Detect which cell encompasses the target text, then output its [x, y] center coordinate. 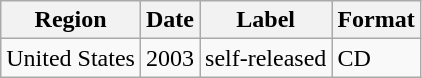
Label [266, 20]
self-released [266, 58]
United States [71, 58]
Region [71, 20]
Format [376, 20]
2003 [170, 58]
Date [170, 20]
CD [376, 58]
